Provide the (X, Y) coordinate of the cell's center where the given text is located.  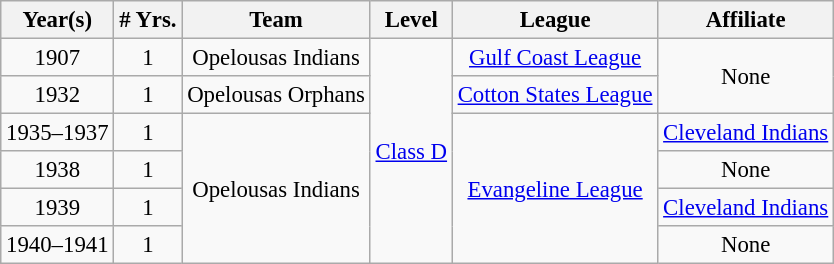
1940–1941 (58, 245)
Level (411, 20)
1932 (58, 95)
Affiliate (746, 20)
League (554, 20)
# Yrs. (148, 20)
Gulf Coast League (554, 58)
1939 (58, 208)
Team (276, 20)
Opelousas Orphans (276, 95)
1907 (58, 58)
1938 (58, 170)
Cotton States League (554, 95)
Year(s) (58, 20)
Evangeline League (554, 189)
1935–1937 (58, 133)
